Provide the (x, y) coordinate of the cell's center where the given text is located.  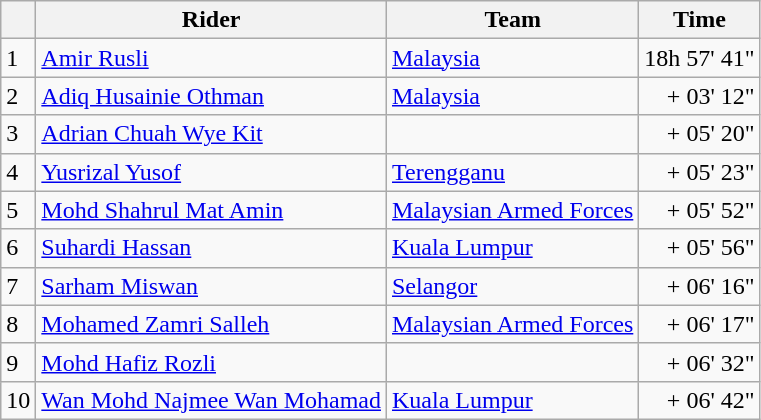
+ 05' 52" (700, 210)
Terengganu (512, 172)
+ 06' 16" (700, 286)
18h 57' 41" (700, 58)
Adiq Husainie Othman (212, 96)
Adrian Chuah Wye Kit (212, 134)
Rider (212, 20)
5 (18, 210)
Amir Rusli (212, 58)
9 (18, 362)
+ 05' 56" (700, 248)
+ 03' 12" (700, 96)
Selangor (512, 286)
10 (18, 400)
Yusrizal Yusof (212, 172)
Time (700, 20)
+ 06' 42" (700, 400)
+ 06' 32" (700, 362)
Team (512, 20)
+ 05' 20" (700, 134)
+ 06' 17" (700, 324)
6 (18, 248)
1 (18, 58)
Suhardi Hassan (212, 248)
+ 05' 23" (700, 172)
Sarham Miswan (212, 286)
7 (18, 286)
Wan Mohd Najmee Wan Mohamad (212, 400)
Mohamed Zamri Salleh (212, 324)
3 (18, 134)
Mohd Shahrul Mat Amin (212, 210)
4 (18, 172)
2 (18, 96)
8 (18, 324)
Mohd Hafiz Rozli (212, 362)
